Output the (X, Y) coordinate of the center of the cell containing the given text.  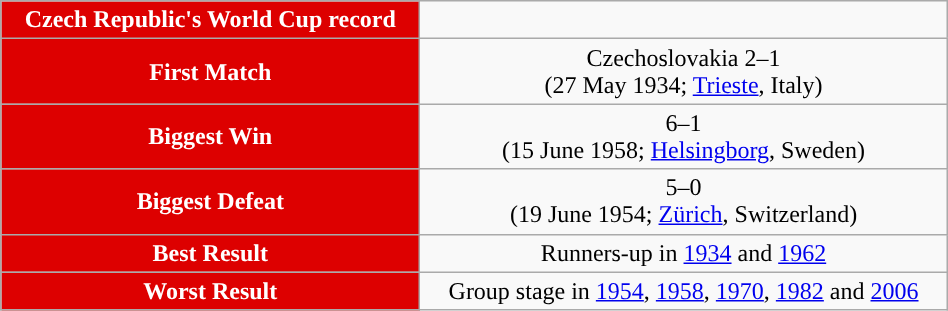
Biggest Defeat (210, 202)
Biggest Win (210, 136)
Best Result (210, 253)
Worst Result (210, 291)
Czechoslovakia 2–1 (27 May 1934; Trieste, Italy) (684, 72)
First Match (210, 72)
6–1 (15 June 1958; Helsingborg, Sweden) (684, 136)
Runners-up in 1934 and 1962 (684, 253)
Czech Republic's World Cup record (210, 20)
5–0 (19 June 1954; Zürich, Switzerland) (684, 202)
Group stage in 1954, 1958, 1970, 1982 and 2006 (684, 291)
